Determine the (X, Y) coordinate at the center of the cell enclosing the given text.  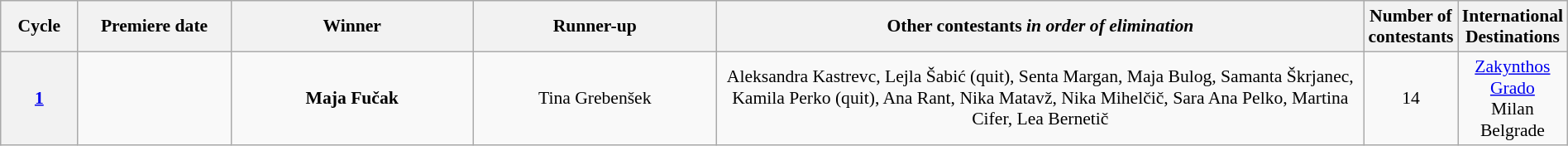
Cycle (40, 27)
1 (40, 98)
14 (1411, 98)
International Destinations (1513, 27)
Maja Fučak (352, 98)
Premiere date (154, 27)
Number of contestants (1411, 27)
Tina Grebenšek (595, 98)
Runner-up (595, 27)
Other contestants in order of elimination (1040, 27)
ZakynthosGradoMilanBelgrade (1513, 98)
Winner (352, 27)
